Identify which cell holds the provided text, then report its (x, y) central coordinate. 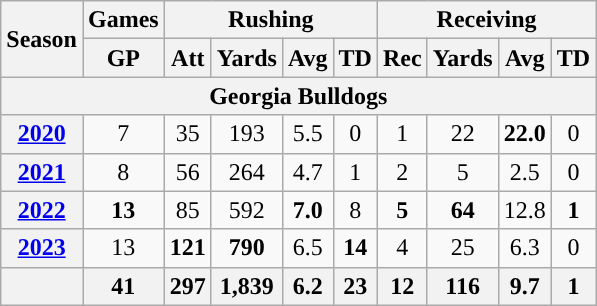
Receiving (486, 20)
64 (462, 210)
2021 (42, 172)
2020 (42, 134)
56 (188, 172)
790 (246, 248)
2 (402, 172)
4 (402, 248)
592 (246, 210)
22.0 (524, 134)
193 (246, 134)
297 (188, 286)
12.8 (524, 210)
2023 (42, 248)
Att (188, 58)
12 (402, 286)
5.5 (308, 134)
6.2 (308, 286)
22 (462, 134)
2022 (42, 210)
7.0 (308, 210)
35 (188, 134)
6.5 (308, 248)
Georgia Bulldogs (298, 96)
14 (355, 248)
9.7 (524, 286)
1,839 (246, 286)
Season (42, 39)
41 (123, 286)
2.5 (524, 172)
6.3 (524, 248)
25 (462, 248)
23 (355, 286)
7 (123, 134)
Rushing (270, 20)
GP (123, 58)
85 (188, 210)
Games (123, 20)
121 (188, 248)
116 (462, 286)
4.7 (308, 172)
Rec (402, 58)
264 (246, 172)
